Return (x, y) of the center of cell containing provided text 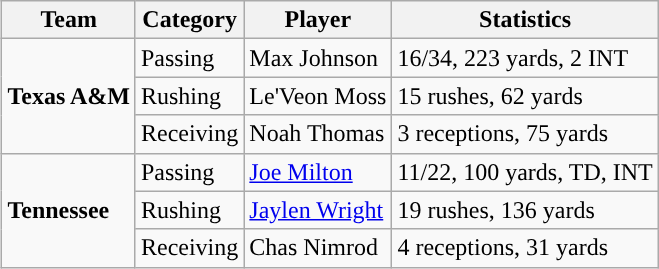
Jaylen Wright (318, 210)
Chas Nimrod (318, 248)
Team (69, 20)
4 receptions, 31 yards (525, 248)
Category (189, 20)
15 rushes, 62 yards (525, 96)
3 receptions, 75 yards (525, 134)
16/34, 223 yards, 2 INT (525, 58)
Le'Veon Moss (318, 96)
Tennessee (69, 210)
19 rushes, 136 yards (525, 210)
Player (318, 20)
Statistics (525, 20)
Noah Thomas (318, 134)
Texas A&M (69, 96)
Joe Milton (318, 172)
Max Johnson (318, 58)
11/22, 100 yards, TD, INT (525, 172)
